Pinpoint the cell where the given text exists, returning its (x, y) midpoint coordinate. 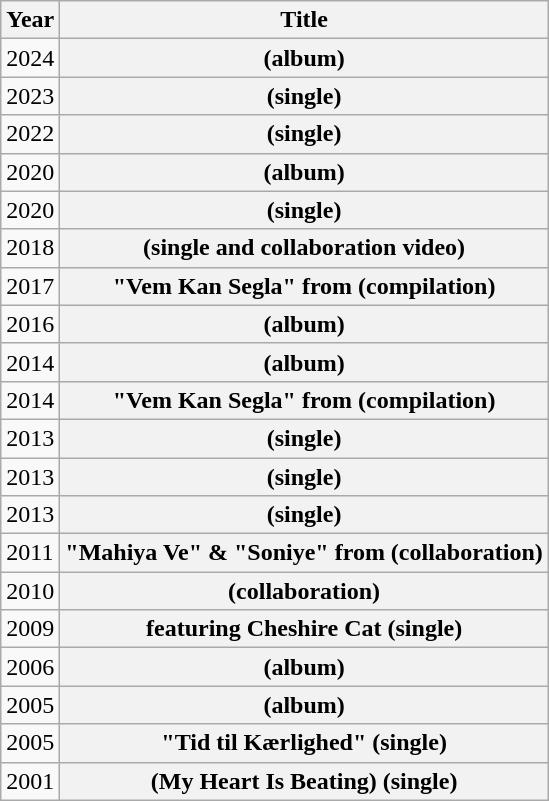
2009 (30, 629)
"Mahiya Ve" & "Soniye" from (collaboration) (304, 553)
2018 (30, 248)
(single and collaboration video) (304, 248)
(collaboration) (304, 591)
2006 (30, 667)
Year (30, 20)
2022 (30, 134)
featuring Cheshire Cat (single) (304, 629)
2017 (30, 286)
2023 (30, 96)
2001 (30, 781)
2010 (30, 591)
2024 (30, 58)
Title (304, 20)
(My Heart Is Beating) (single) (304, 781)
2011 (30, 553)
"Tid til Kærlighed" (single) (304, 743)
2016 (30, 324)
